Find where the given text appears and provide that cell's center as (x, y) coordinate. 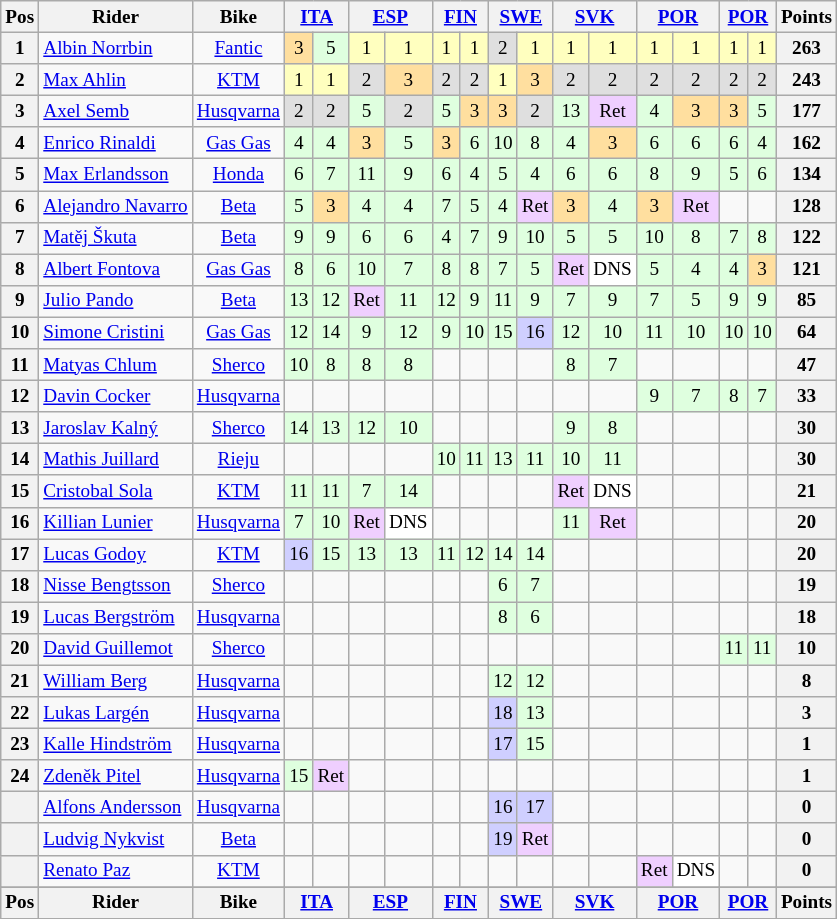
Albin Norrbin (116, 48)
33 (806, 396)
24 (20, 776)
Mathis Juillard (116, 460)
47 (806, 365)
Davin Cocker (116, 396)
Simone Cristini (116, 333)
Zdeněk Pitel (116, 776)
Ludvig Nykvist (116, 839)
Killian Lunier (116, 523)
Lucas Bergström (116, 618)
Alejandro Navarro (116, 206)
Lukas Largén (116, 713)
64 (806, 333)
Cristobal Sola (116, 491)
121 (806, 270)
22 (20, 713)
Nisse Bengtsson (116, 586)
23 (20, 744)
David Guillemot (116, 649)
Jaroslav Kalný (116, 428)
Matěj Škuta (116, 238)
Fantic (238, 48)
122 (806, 238)
Axel Semb (116, 111)
William Berg (116, 681)
128 (806, 206)
Lucas Godoy (116, 554)
162 (806, 143)
85 (806, 301)
Honda (238, 175)
Rieju (238, 460)
Matyas Chlum (116, 365)
243 (806, 80)
177 (806, 111)
Max Ahlin (116, 80)
Julio Pando (116, 301)
134 (806, 175)
263 (806, 48)
Kalle Hindström (116, 744)
Enrico Rinaldi (116, 143)
Max Erlandsson (116, 175)
Renato Paz (116, 871)
Alfons Andersson (116, 808)
Albert Fontova (116, 270)
